Extract the [x, y] coordinate from the center of the cell holding the provided text.  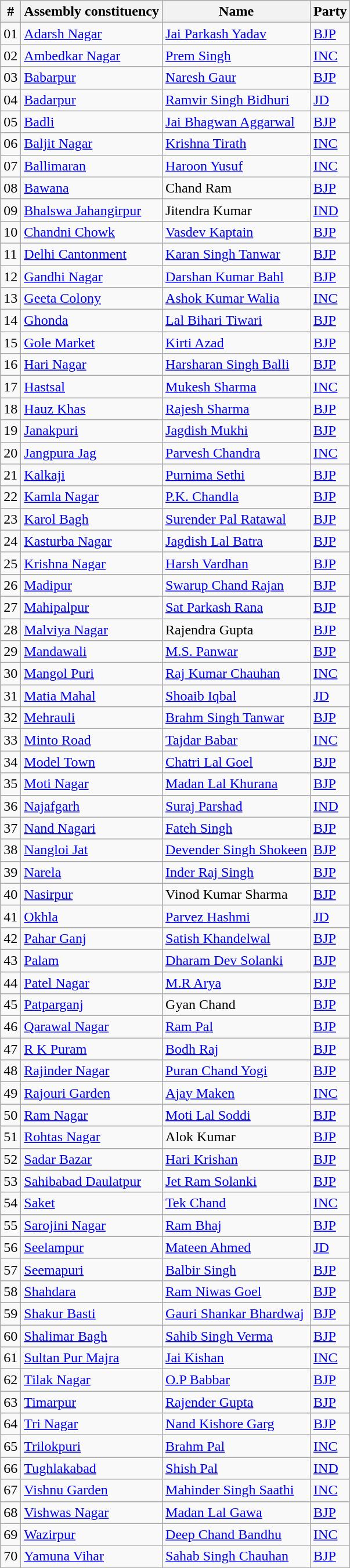
Karol Bagh [92, 519]
58 [10, 1291]
48 [10, 1071]
Sadar Bazar [92, 1159]
Najafgarh [92, 806]
Gauri Shankar Bhardwaj [237, 1313]
33 [10, 740]
Yamuna Vihar [92, 1556]
Nangloi Jat [92, 850]
Adarsh Nagar [92, 34]
43 [10, 960]
11 [10, 254]
Deep Chand Bandhu [237, 1534]
R K Puram [92, 1049]
51 [10, 1137]
Matia Mahal [92, 696]
24 [10, 541]
Jai Bhagwan Aggarwal [237, 122]
Malviya Nagar [92, 629]
Tughlakabad [92, 1468]
Bodh Raj [237, 1049]
40 [10, 894]
38 [10, 850]
Moti Nagar [92, 784]
22 [10, 497]
52 [10, 1159]
Satish Khandelwal [237, 938]
Rajender Gupta [237, 1402]
Ram Niwas Goel [237, 1291]
02 [10, 56]
Rajesh Sharma [237, 409]
Saket [92, 1203]
Babarpur [92, 78]
M.R Arya [237, 983]
16 [10, 365]
Shoaib Iqbal [237, 696]
Ramvir Singh Bidhuri [237, 100]
Shakur Basti [92, 1313]
28 [10, 629]
47 [10, 1049]
Assembly constituency [92, 12]
46 [10, 1027]
41 [10, 916]
Shalimar Bagh [92, 1335]
06 [10, 144]
Okhla [92, 916]
Pahar Ganj [92, 938]
Wazirpur [92, 1534]
30 [10, 674]
Baljit Nagar [92, 144]
12 [10, 277]
42 [10, 938]
25 [10, 563]
Sahib Singh Verma [237, 1335]
Gyan Chand [237, 1005]
O.P Babbar [237, 1380]
32 [10, 718]
Kirti Azad [237, 343]
Karan Singh Tanwar [237, 254]
Surender Pal Ratawal [237, 519]
54 [10, 1203]
49 [10, 1093]
04 [10, 100]
29 [10, 652]
P.K. Chandla [237, 497]
Mangol Puri [92, 674]
19 [10, 431]
Alok Kumar [237, 1137]
Ashok Kumar Walia [237, 299]
Bawana [92, 188]
Lal Bihari Tiwari [237, 321]
Tajdar Babar [237, 740]
Kasturba Nagar [92, 541]
Palam [92, 960]
Rajouri Garden [92, 1093]
Shish Pal [237, 1468]
Devender Singh Shokeen [237, 850]
Sat Parkash Rana [237, 607]
Tilak Nagar [92, 1380]
Krishna Tirath [237, 144]
# [10, 12]
Ballimaran [92, 166]
Prem Singh [237, 56]
Kalkaji [92, 475]
Ghonda [92, 321]
Trilokpuri [92, 1446]
Raj Kumar Chauhan [237, 674]
67 [10, 1490]
66 [10, 1468]
57 [10, 1269]
Seemapuri [92, 1269]
Ram Bhaj [237, 1225]
26 [10, 585]
Jet Ram Solanki [237, 1181]
Vishnu Garden [92, 1490]
20 [10, 453]
68 [10, 1512]
64 [10, 1424]
44 [10, 983]
69 [10, 1534]
60 [10, 1335]
Swarup Chand Rajan [237, 585]
13 [10, 299]
Party [330, 12]
09 [10, 210]
Mahipalpur [92, 607]
08 [10, 188]
Jai Parkash Yadav [237, 34]
36 [10, 806]
Hari Krishan [237, 1159]
45 [10, 1005]
37 [10, 828]
01 [10, 34]
Krishna Nagar [92, 563]
Vinod Kumar Sharma [237, 894]
Hauz Khas [92, 409]
31 [10, 696]
Badarpur [92, 100]
Timarpur [92, 1402]
Mandawali [92, 652]
05 [10, 122]
M.S. Panwar [237, 652]
03 [10, 78]
Purnima Sethi [237, 475]
27 [10, 607]
Rohtas Nagar [92, 1137]
Parvez Hashmi [237, 916]
Parvesh Chandra [237, 453]
07 [10, 166]
Naresh Gaur [237, 78]
Ram Pal [237, 1027]
Tri Nagar [92, 1424]
21 [10, 475]
Ambedkar Nagar [92, 56]
70 [10, 1556]
Narela [92, 872]
Nasirpur [92, 894]
56 [10, 1247]
Madan Lal Khurana [237, 784]
59 [10, 1313]
Hari Nagar [92, 365]
Bhalswa Jahangirpur [92, 210]
Vishwas Nagar [92, 1512]
Sultan Pur Majra [92, 1358]
14 [10, 321]
Vasdev Kaptain [237, 232]
Minto Road [92, 740]
Madan Lal Gawa [237, 1512]
Hastsal [92, 387]
35 [10, 784]
Geeta Colony [92, 299]
Harsh Vardhan [237, 563]
18 [10, 409]
Dharam Dev Solanki [237, 960]
Kamla Nagar [92, 497]
Ram Nagar [92, 1115]
Chand Ram [237, 188]
Mukesh Sharma [237, 387]
50 [10, 1115]
Mehrauli [92, 718]
Jitendra Kumar [237, 210]
Balbir Singh [237, 1269]
Delhi Cantonment [92, 254]
17 [10, 387]
Patparganj [92, 1005]
Mateen Ahmed [237, 1247]
Jagdish Lal Batra [237, 541]
Gandhi Nagar [92, 277]
Janakpuri [92, 431]
Moti Lal Soddi [237, 1115]
15 [10, 343]
Chandni Chowk [92, 232]
Ajay Maken [237, 1093]
Chatri Lal Goel [237, 762]
Gole Market [92, 343]
Jangpura Jag [92, 453]
63 [10, 1402]
Suraj Parshad [237, 806]
65 [10, 1446]
Darshan Kumar Bahl [237, 277]
55 [10, 1225]
Shahdara [92, 1291]
Rajendra Gupta [237, 629]
Sahibabad Daulatpur [92, 1181]
Inder Raj Singh [237, 872]
Qarawal Nagar [92, 1027]
Jai Kishan [237, 1358]
Puran Chand Yogi [237, 1071]
Nand Kishore Garg [237, 1424]
Seelampur [92, 1247]
10 [10, 232]
62 [10, 1380]
Sarojini Nagar [92, 1225]
Jagdish Mukhi [237, 431]
Nand Nagari [92, 828]
Madipur [92, 585]
23 [10, 519]
Mahinder Singh Saathi [237, 1490]
Sahab Singh Chauhan [237, 1556]
Haroon Yusuf [237, 166]
Brahm Singh Tanwar [237, 718]
Name [237, 12]
Fateh Singh [237, 828]
Brahm Pal [237, 1446]
Badli [92, 122]
Rajinder Nagar [92, 1071]
Harsharan Singh Balli [237, 365]
61 [10, 1358]
Tek Chand [237, 1203]
Patel Nagar [92, 983]
34 [10, 762]
53 [10, 1181]
Model Town [92, 762]
39 [10, 872]
